Search for the cell housing the specified text and yield its [X, Y] center coordinate. 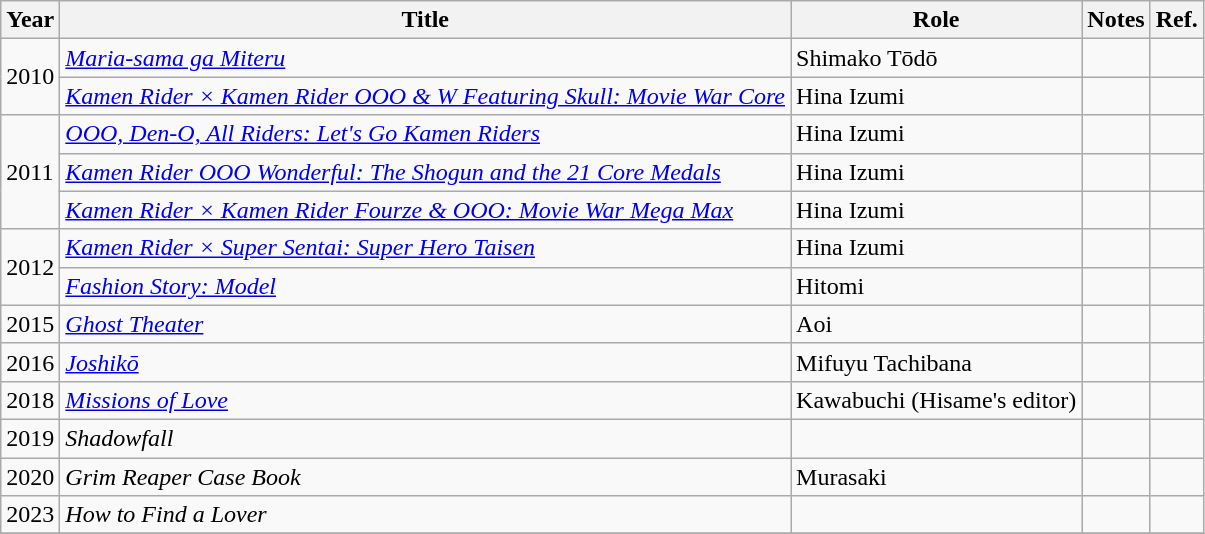
2011 [30, 172]
Shimako Tōdō [936, 58]
Ref. [1176, 20]
Role [936, 20]
Missions of Love [426, 400]
Year [30, 20]
Hitomi [936, 286]
2016 [30, 362]
Grim Reaper Case Book [426, 477]
Kamen Rider × Kamen Rider OOO & W Featuring Skull: Movie War Core [426, 96]
Aoi [936, 324]
2018 [30, 400]
2019 [30, 438]
Mifuyu Tachibana [936, 362]
Notes [1116, 20]
2010 [30, 77]
Ghost Theater [426, 324]
Kamen Rider × Super Sentai: Super Hero Taisen [426, 248]
How to Find a Lover [426, 515]
Maria-sama ga Miteru [426, 58]
Kamen Rider × Kamen Rider Fourze & OOO: Movie War Mega Max [426, 210]
Title [426, 20]
Murasaki [936, 477]
2012 [30, 267]
Kamen Rider OOO Wonderful: The Shogun and the 21 Core Medals [426, 172]
2023 [30, 515]
2020 [30, 477]
2015 [30, 324]
Shadowfall [426, 438]
Joshikō [426, 362]
Fashion Story: Model [426, 286]
Kawabuchi (Hisame's editor) [936, 400]
OOO, Den-O, All Riders: Let's Go Kamen Riders [426, 134]
